Scan for the cell matching the given text and deliver its (X, Y) coordinate at center. 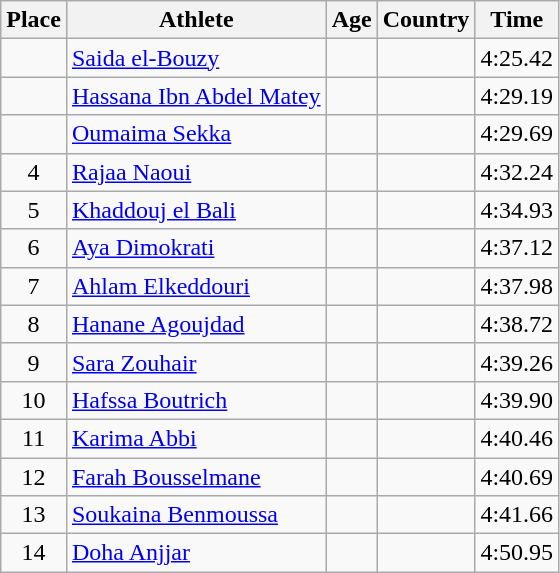
4:32.24 (517, 172)
Rajaa Naoui (196, 172)
Sara Zouhair (196, 362)
4:40.69 (517, 477)
7 (34, 286)
Oumaima Sekka (196, 134)
Farah Bousselmane (196, 477)
Athlete (196, 20)
4:40.46 (517, 438)
4:34.93 (517, 210)
12 (34, 477)
4:25.42 (517, 58)
4:50.95 (517, 553)
9 (34, 362)
4:37.98 (517, 286)
4:29.69 (517, 134)
Aya Dimokrati (196, 248)
4 (34, 172)
Ahlam Elkeddouri (196, 286)
Doha Anjjar (196, 553)
13 (34, 515)
Time (517, 20)
Hanane Agoujdad (196, 324)
Karima Abbi (196, 438)
Soukaina Benmoussa (196, 515)
10 (34, 400)
6 (34, 248)
Age (352, 20)
Saida el-Bouzy (196, 58)
8 (34, 324)
4:39.26 (517, 362)
4:39.90 (517, 400)
4:37.12 (517, 248)
4:29.19 (517, 96)
5 (34, 210)
14 (34, 553)
Hassana Ibn Abdel Matey (196, 96)
4:41.66 (517, 515)
Hafssa Boutrich (196, 400)
Khaddouj el Bali (196, 210)
4:38.72 (517, 324)
11 (34, 438)
Country (426, 20)
Place (34, 20)
